Detect which cell encompasses the target text, then output its [X, Y] center coordinate. 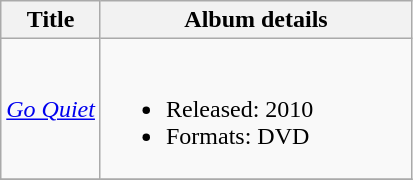
Title [51, 20]
Album details [256, 20]
Go Quiet [51, 109]
Released: 2010Formats: DVD [256, 109]
